Identify which cell holds the provided text, then report its (X, Y) central coordinate. 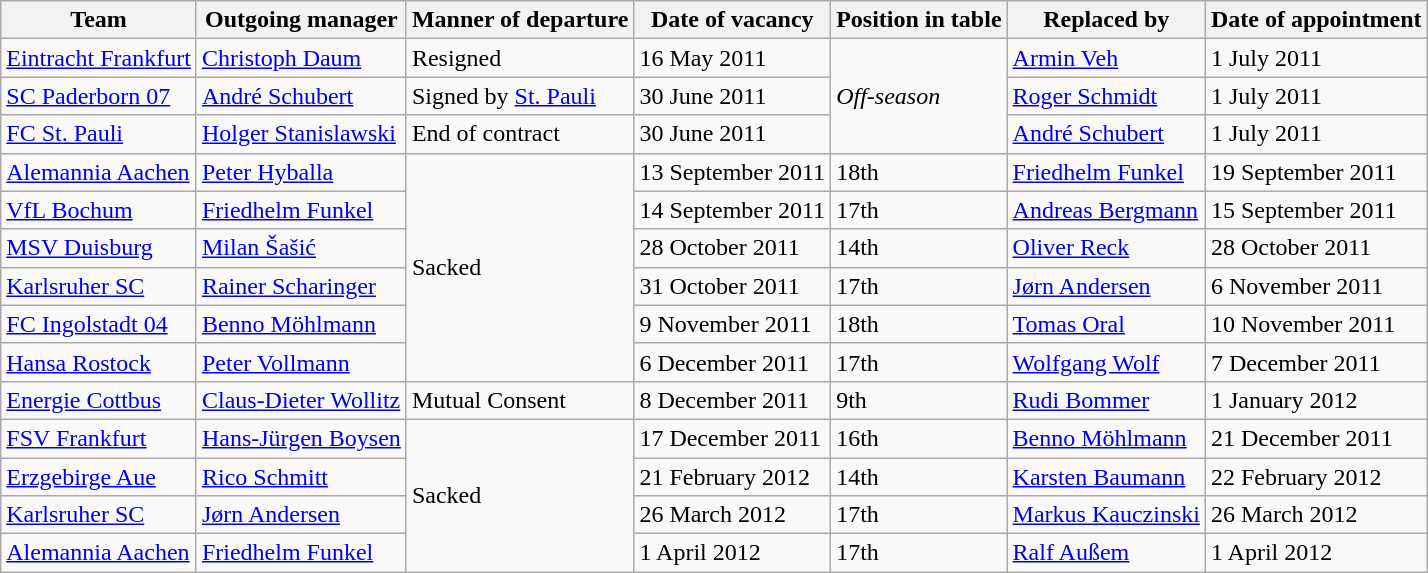
1 January 2012 (1316, 400)
Peter Hyballa (301, 172)
8 December 2011 (732, 400)
Armin Veh (1106, 58)
Hans-Jürgen Boysen (301, 438)
Position in table (919, 20)
Replaced by (1106, 20)
7 December 2011 (1316, 362)
Date of vacancy (732, 20)
Eintracht Frankfurt (99, 58)
FC St. Pauli (99, 134)
9th (919, 400)
Rico Schmitt (301, 477)
22 February 2012 (1316, 477)
Tomas Oral (1106, 324)
17 December 2011 (732, 438)
Date of appointment (1316, 20)
Rainer Scharinger (301, 286)
Oliver Reck (1106, 248)
Off-season (919, 96)
31 October 2011 (732, 286)
Manner of departure (520, 20)
Ralf Außem (1106, 553)
15 September 2011 (1316, 210)
Holger Stanislawski (301, 134)
Resigned (520, 58)
Wolfgang Wolf (1106, 362)
Markus Kauczinski (1106, 515)
16th (919, 438)
MSV Duisburg (99, 248)
VfL Bochum (99, 210)
Energie Cottbus (99, 400)
21 December 2011 (1316, 438)
Claus-Dieter Wollitz (301, 400)
14 September 2011 (732, 210)
6 November 2011 (1316, 286)
Peter Vollmann (301, 362)
Karsten Baumann (1106, 477)
Roger Schmidt (1106, 96)
9 November 2011 (732, 324)
16 May 2011 (732, 58)
Andreas Bergmann (1106, 210)
FSV Frankfurt (99, 438)
13 September 2011 (732, 172)
Rudi Bommer (1106, 400)
Mutual Consent (520, 400)
Erzgebirge Aue (99, 477)
End of contract (520, 134)
19 September 2011 (1316, 172)
Signed by St. Pauli (520, 96)
Team (99, 20)
Christoph Daum (301, 58)
Milan Šašić (301, 248)
10 November 2011 (1316, 324)
21 February 2012 (732, 477)
6 December 2011 (732, 362)
Outgoing manager (301, 20)
SC Paderborn 07 (99, 96)
Hansa Rostock (99, 362)
FC Ingolstadt 04 (99, 324)
